Find where the given text appears and provide that cell's center as (x, y) coordinate. 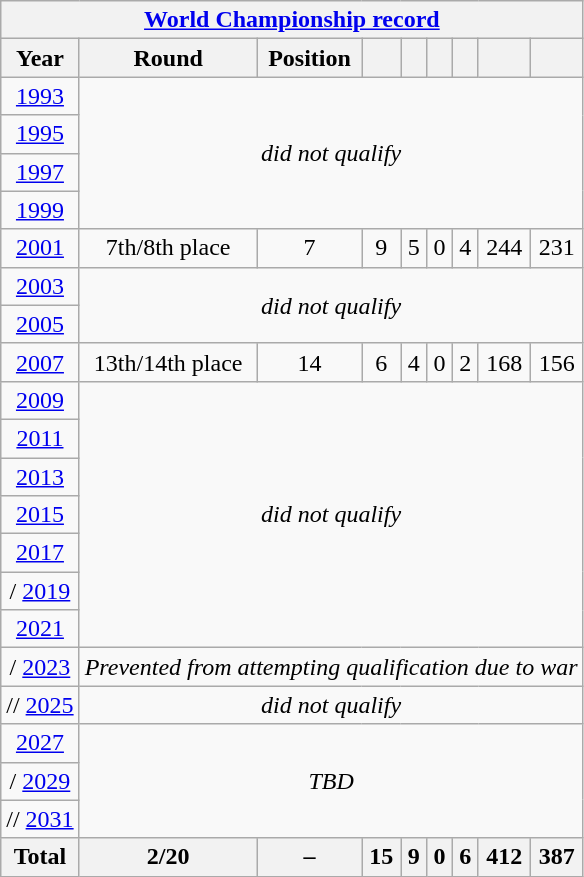
412 (504, 857)
2/20 (168, 857)
2005 (40, 324)
World Championship record (292, 20)
/ 2029 (40, 781)
2017 (40, 553)
2009 (40, 400)
1997 (40, 172)
Year (40, 58)
// 2031 (40, 819)
1999 (40, 210)
13th/14th place (168, 362)
2011 (40, 438)
231 (556, 248)
Round (168, 58)
168 (504, 362)
387 (556, 857)
244 (504, 248)
Prevented from attempting qualification due to war (331, 667)
1993 (40, 96)
– (310, 857)
2003 (40, 286)
2001 (40, 248)
15 (382, 857)
1995 (40, 134)
7th/8th place (168, 248)
/ 2019 (40, 591)
2021 (40, 629)
2 (465, 362)
2013 (40, 477)
5 (414, 248)
TBD (331, 781)
14 (310, 362)
// 2025 (40, 705)
7 (310, 248)
/ 2023 (40, 667)
2007 (40, 362)
Position (310, 58)
2015 (40, 515)
156 (556, 362)
2027 (40, 743)
Total (40, 857)
